Provide the [x, y] coordinate of the cell's center where the given text is located.  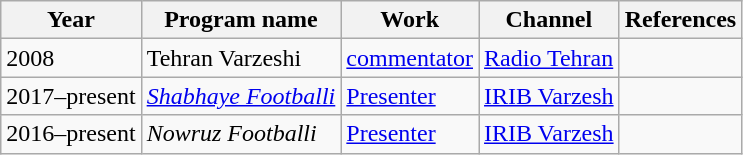
2008 [71, 58]
Radio Tehran [550, 58]
Shabhaye Footballi [241, 96]
2016–present [71, 134]
2017–present [71, 96]
References [680, 20]
Tehran Varzeshi [241, 58]
Nowruz Footballi [241, 134]
Channel [550, 20]
Year [71, 20]
Program name [241, 20]
Work [410, 20]
commentator [410, 58]
